Output the [x, y] coordinate of the center of the cell containing the given text.  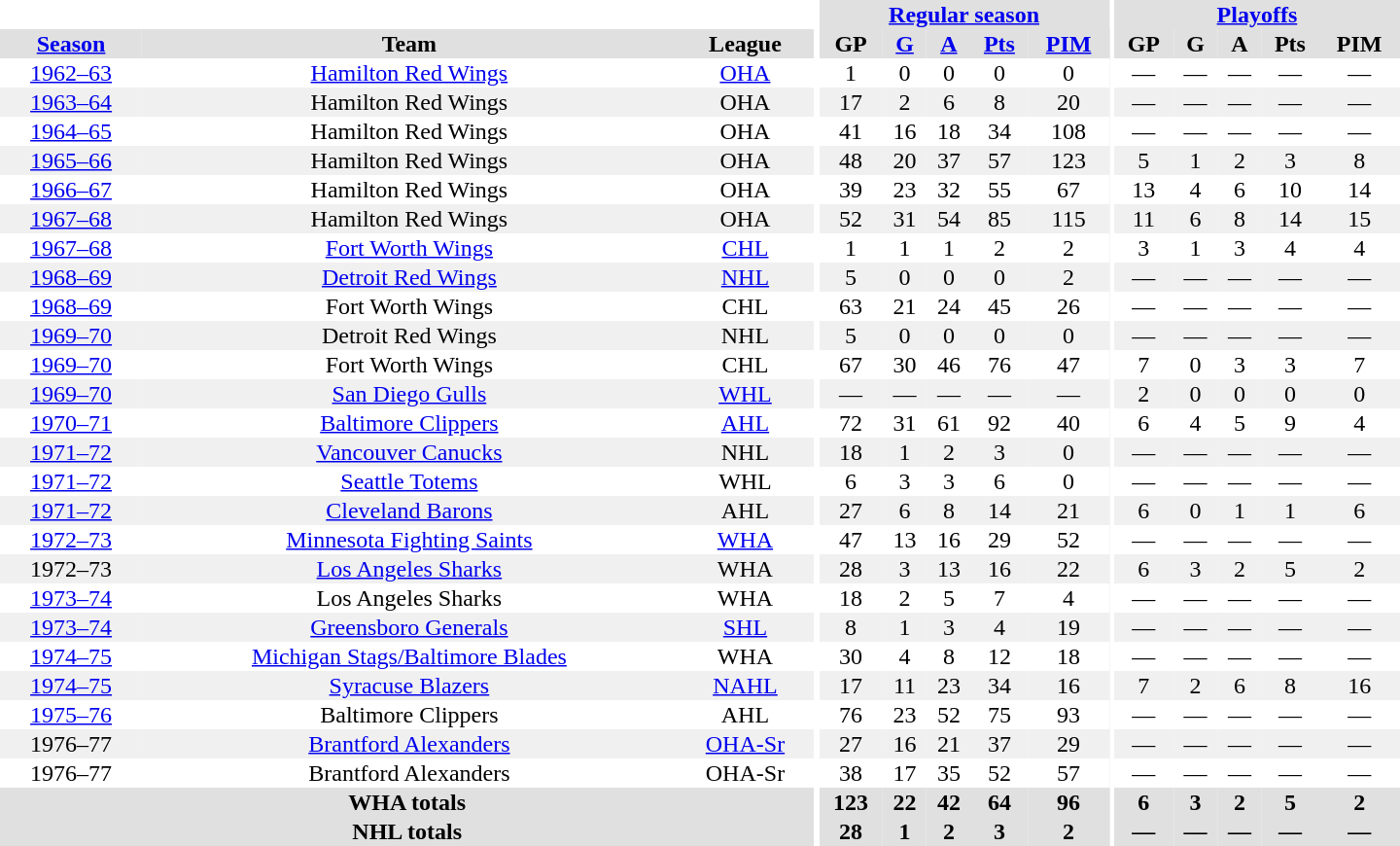
108 [1067, 131]
48 [851, 160]
55 [999, 190]
9 [1291, 423]
85 [999, 219]
26 [1067, 306]
SHL [746, 627]
63 [851, 306]
64 [999, 802]
WHA totals [406, 802]
19 [1067, 627]
12 [999, 656]
1965–66 [71, 160]
45 [999, 306]
NAHL [746, 686]
Greensboro Generals [408, 627]
Vancouver Canucks [408, 452]
Seattle Totems [408, 481]
39 [851, 190]
Minnesota Fighting Saints [408, 540]
72 [851, 423]
61 [949, 423]
24 [949, 306]
93 [1067, 715]
1966–67 [71, 190]
38 [851, 773]
75 [999, 715]
115 [1067, 219]
54 [949, 219]
41 [851, 131]
League [746, 44]
15 [1359, 219]
Team [408, 44]
Michigan Stags/Baltimore Blades [408, 656]
40 [1067, 423]
Regular season [963, 15]
35 [949, 773]
32 [949, 190]
10 [1291, 190]
Syracuse Blazers [408, 686]
Playoffs [1257, 15]
Season [71, 44]
1970–71 [71, 423]
1962–63 [71, 73]
46 [949, 365]
Cleveland Barons [408, 511]
96 [1067, 802]
1963–64 [71, 102]
1964–65 [71, 131]
42 [949, 802]
1975–76 [71, 715]
92 [999, 423]
NHL totals [406, 831]
San Diego Gulls [408, 394]
